Scan for the cell matching the given text and deliver its [X, Y] coordinate at center. 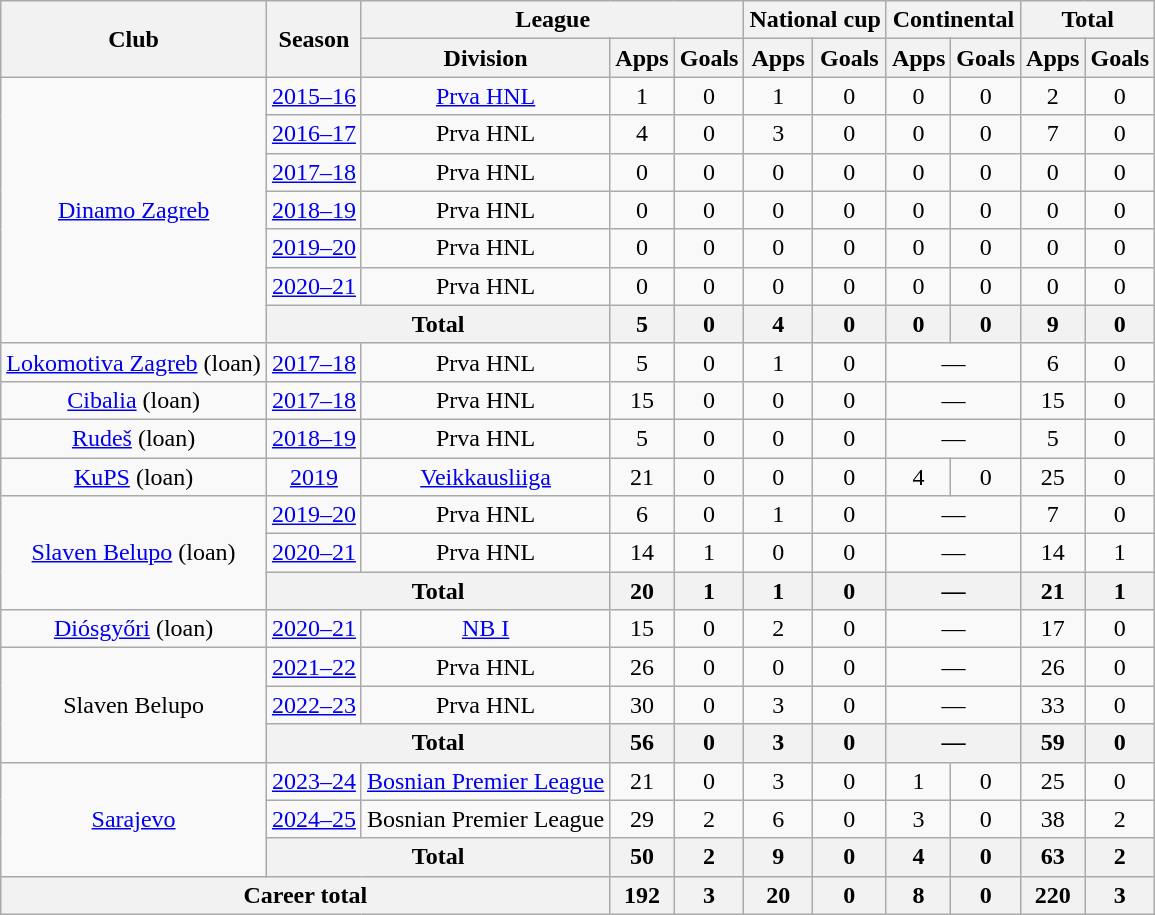
Slaven Belupo (loan) [134, 553]
National cup [815, 20]
29 [642, 819]
50 [642, 857]
Dinamo Zagreb [134, 210]
2021–22 [314, 667]
Slaven Belupo [134, 705]
2024–25 [314, 819]
33 [1053, 705]
Season [314, 39]
Rudeš (loan) [134, 438]
30 [642, 705]
17 [1053, 629]
2023–24 [314, 781]
192 [642, 895]
Division [485, 58]
59 [1053, 743]
KuPS (loan) [134, 477]
Sarajevo [134, 819]
2019 [314, 477]
Diósgyőri (loan) [134, 629]
League [552, 20]
63 [1053, 857]
Career total [306, 895]
38 [1053, 819]
2015–16 [314, 96]
Continental [953, 20]
8 [918, 895]
Club [134, 39]
Cibalia (loan) [134, 400]
NB I [485, 629]
Veikkausliiga [485, 477]
2016–17 [314, 134]
2022–23 [314, 705]
220 [1053, 895]
56 [642, 743]
Lokomotiva Zagreb (loan) [134, 362]
